Capture the cell that displays the provided text and extract its (x, y) central coordinate. 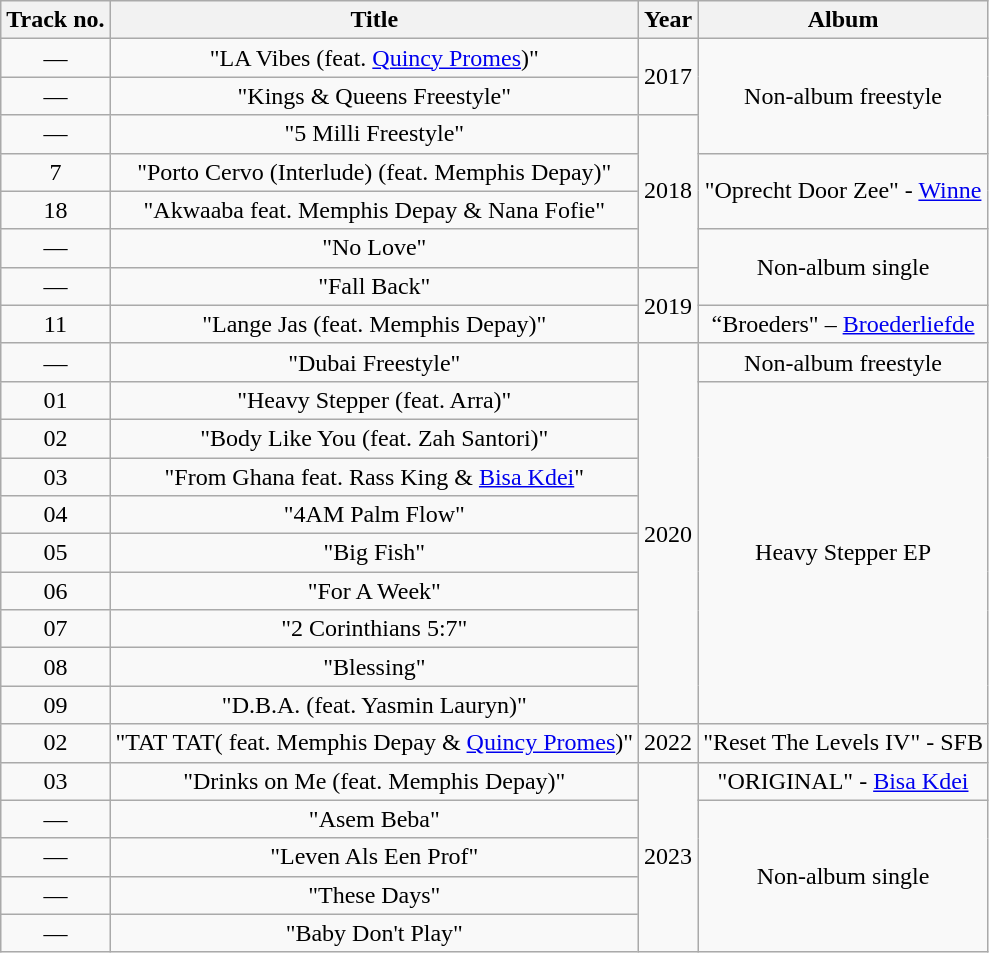
"For A Week" (374, 591)
"D.B.A. (feat. Yasmin Lauryn)" (374, 705)
04 (56, 515)
"Asem Beba" (374, 819)
"These Days" (374, 895)
Title (374, 20)
"Big Fish" (374, 553)
"4AM Palm Flow" (374, 515)
Track no. (56, 20)
2023 (668, 857)
"5 Milli Freestyle" (374, 134)
06 (56, 591)
2020 (668, 534)
"Porto Cervo (Interlude) (feat. Memphis Depay)" (374, 172)
07 (56, 629)
2018 (668, 191)
"Blessing" (374, 667)
"Dubai Freestyle" (374, 362)
08 (56, 667)
"Drinks on Me (feat. Memphis Depay)" (374, 781)
"2 Corinthians 5:7" (374, 629)
"Fall Back" (374, 286)
Year (668, 20)
"TAT TAT( feat. Memphis Depay & Quincy Promes)" (374, 743)
“Broeders" – Broederliefde (844, 324)
"Oprecht Door Zee" - Winne (844, 191)
"ORIGINAL" - Bisa Kdei (844, 781)
"From Ghana feat. Rass King & Bisa Kdei" (374, 477)
"Akwaaba feat. Memphis Depay & Nana Fofie" (374, 210)
09 (56, 705)
05 (56, 553)
"Lange Jas (feat. Memphis Depay)" (374, 324)
18 (56, 210)
"Heavy Stepper (feat. Arra)" (374, 400)
"Kings & Queens Freestyle" (374, 96)
"No Love" (374, 248)
7 (56, 172)
"Body Like You (feat. Zah Santori)" (374, 438)
"LA Vibes (feat. Quincy Promes)" (374, 58)
01 (56, 400)
"Reset The Levels IV" - SFB (844, 743)
Heavy Stepper EP (844, 552)
2022 (668, 743)
"Baby Don't Play" (374, 933)
2019 (668, 305)
Album (844, 20)
2017 (668, 77)
11 (56, 324)
"Leven Als Een Prof" (374, 857)
